Capture the cell that displays the provided text and extract its [x, y] central coordinate. 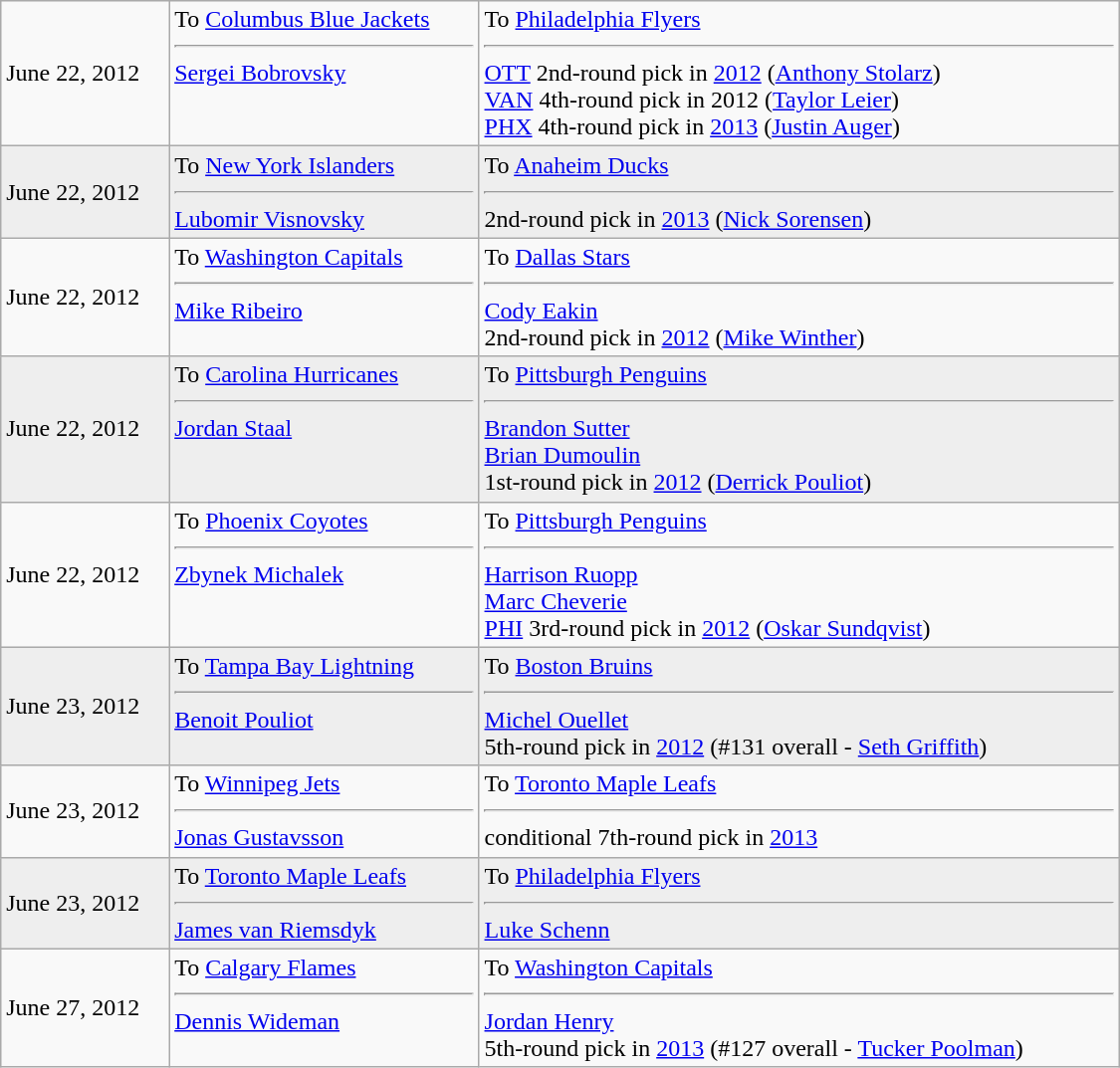
To Carolina HurricanesJordan Staal [325, 429]
To Washington CapitalsJordan Henry5th-round pick in 2013 (#127 overall - Tucker Poolman) [798, 1007]
To Columbus Blue JacketsSergei Bobrovsky [325, 74]
To Calgary FlamesDennis Wideman [325, 1007]
To Washington CapitalsMike Ribeiro [325, 297]
To Philadelphia FlyersOTT 2nd-round pick in 2012 (Anthony Stolarz)VAN 4th-round pick in 2012 (Taylor Leier)PHX 4th-round pick in 2013 (Justin Auger) [798, 74]
To Tampa Bay LightningBenoit Pouliot [325, 707]
To Toronto Maple LeafsJames van Riemsdyk [325, 903]
To Boston BruinsMichel Ouellet5th-round pick in 2012 (#131 overall - Seth Griffith) [798, 707]
To Toronto Maple Leafsconditional 7th-round pick in 2013 [798, 811]
To Anaheim Ducks2nd-round pick in 2013 (Nick Sorensen) [798, 192]
To Winnipeg JetsJonas Gustavsson [325, 811]
June 27, 2012 [86, 1007]
To Phoenix CoyotesZbynek Michalek [325, 574]
To Dallas StarsCody Eakin2nd-round pick in 2012 (Mike Winther) [798, 297]
To New York IslandersLubomir Visnovsky [325, 192]
To Pittsburgh PenguinsBrandon SutterBrian Dumoulin1st-round pick in 2012 (Derrick Pouliot) [798, 429]
To Philadelphia FlyersLuke Schenn [798, 903]
To Pittsburgh PenguinsHarrison RuoppMarc CheveriePHI 3rd-round pick in 2012 (Oskar Sundqvist) [798, 574]
